Scan for the cell matching the given text and deliver its [X, Y] coordinate at center. 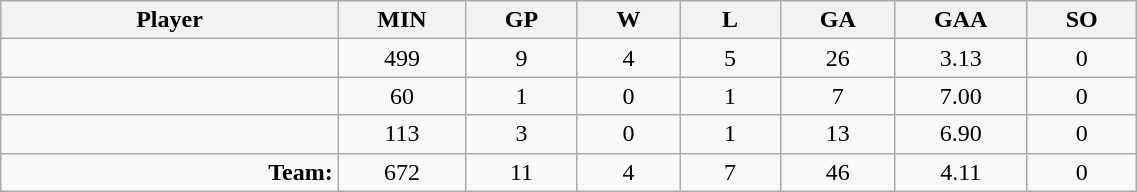
11 [522, 172]
26 [838, 58]
3.13 [961, 58]
499 [402, 58]
9 [522, 58]
GP [522, 20]
4.11 [961, 172]
3 [522, 134]
60 [402, 96]
L [730, 20]
SO [1081, 20]
Team: [170, 172]
672 [402, 172]
Player [170, 20]
46 [838, 172]
13 [838, 134]
6.90 [961, 134]
MIN [402, 20]
GAA [961, 20]
7.00 [961, 96]
5 [730, 58]
113 [402, 134]
W [628, 20]
GA [838, 20]
